Output the (X, Y) coordinate of the center of the cell containing the given text.  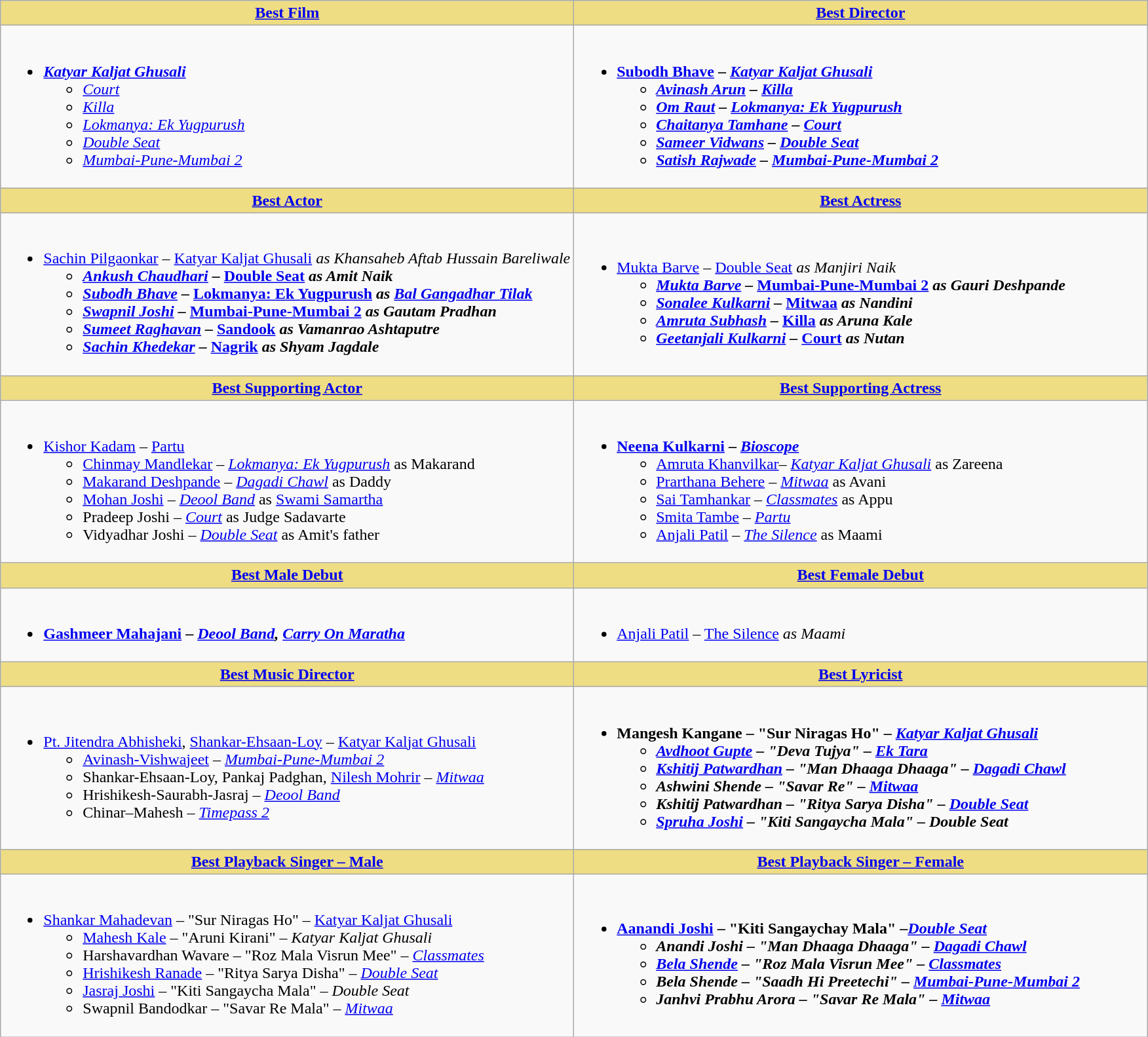
Best Music Director (287, 674)
Best Actress (861, 200)
Best Supporting Actor (287, 388)
Best Lyricist (861, 674)
Best Playback Singer – Female (861, 861)
Best Film (287, 13)
Best Male Debut (287, 575)
Best Supporting Actress (861, 388)
Best Female Debut (861, 575)
Best Playback Singer – Male (287, 861)
Gashmeer Mahajani – Deool Band, Carry On Maratha (287, 625)
Katyar Kaljat GhusaliCourtKillaLokmanya: Ek YugpurushDouble SeatMumbai-Pune-Mumbai 2 (287, 107)
Best Actor (287, 200)
Anjali Patil – The Silence as Maami (861, 625)
Best Director (861, 13)
